Return (x, y) of the center of cell containing provided text 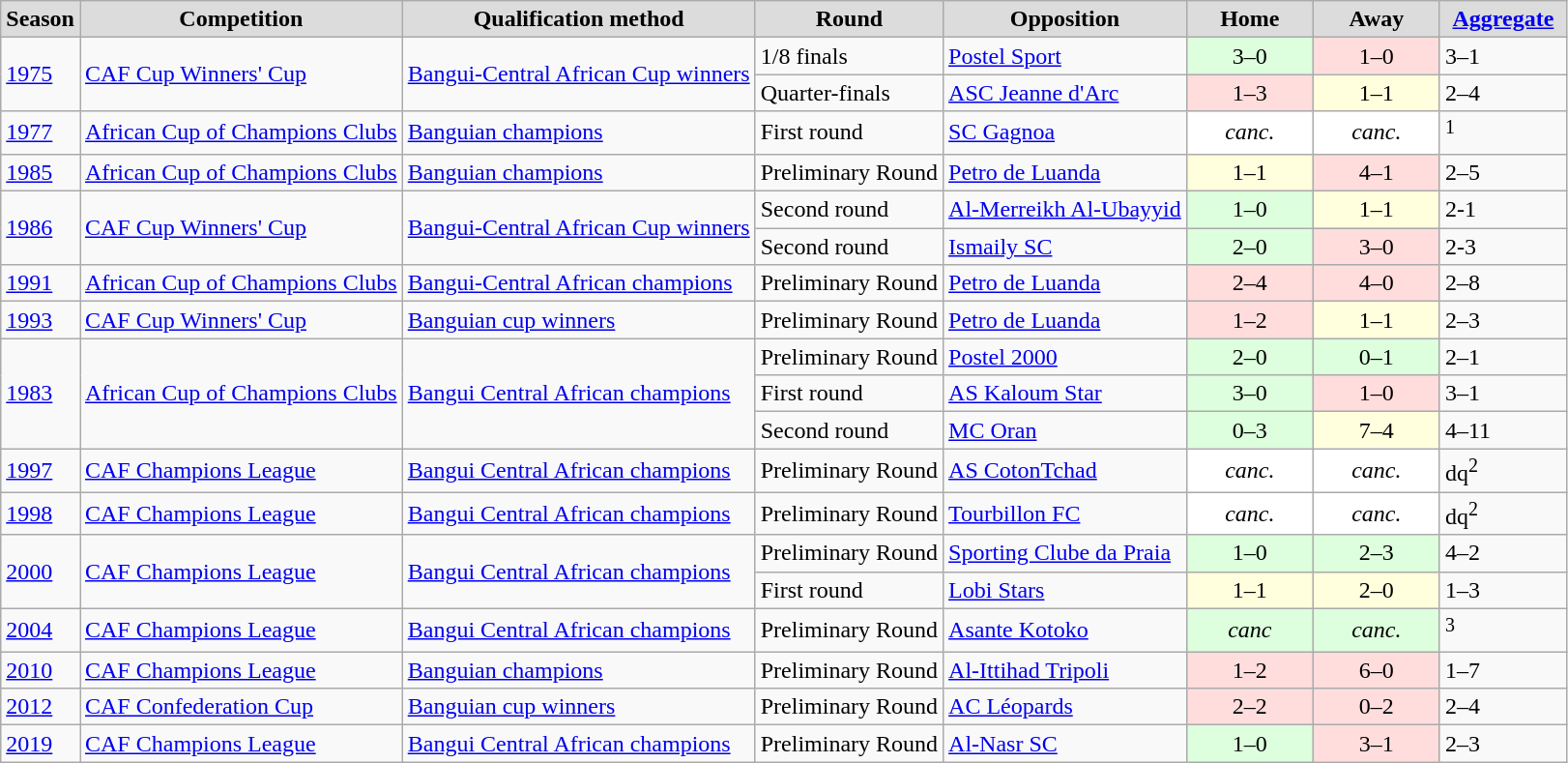
2–2 (1249, 707)
3 (1502, 631)
1 (1502, 133)
2–1 (1502, 357)
2010 (41, 670)
4–2 (1502, 553)
1991 (41, 283)
Lobi Stars (1065, 590)
Quarter-finals (849, 93)
0–2 (1377, 707)
4–11 (1502, 430)
2019 (41, 744)
1998 (41, 514)
AS Kaloum Star (1065, 394)
Away (1377, 19)
Season (41, 19)
Bangui-Central African champions (578, 283)
2–8 (1502, 283)
Opposition (1065, 19)
0–1 (1377, 357)
Home (1249, 19)
ASC Jeanne d'Arc (1065, 93)
Tourbillon FC (1065, 514)
1/8 finals (849, 56)
2-3 (1502, 247)
Qualification method (578, 19)
canc (1249, 631)
Competition (241, 19)
4–0 (1377, 283)
1986 (41, 228)
1985 (41, 172)
Sporting Clube da Praia (1065, 553)
7–4 (1377, 430)
Asante Kotoko (1065, 631)
AC Léopards (1065, 707)
Postel Sport (1065, 56)
Aggregate (1502, 19)
1997 (41, 470)
Al-Merreikh Al-Ubayyid (1065, 210)
CAF Confederation Cup (241, 707)
Al-Nasr SC (1065, 744)
6–0 (1377, 670)
2–5 (1502, 172)
Ismaily SC (1065, 247)
1–7 (1502, 670)
2012 (41, 707)
1993 (41, 320)
1983 (41, 394)
4–1 (1377, 172)
SC Gagnoa (1065, 133)
0–3 (1249, 430)
1977 (41, 133)
Postel 2000 (1065, 357)
MC Oran (1065, 430)
AS CotonTchad (1065, 470)
1975 (41, 74)
2-1 (1502, 210)
Al-Ittihad Tripoli (1065, 670)
2000 (41, 572)
Round (849, 19)
2004 (41, 631)
